Search for the cell housing the specified text and yield its (X, Y) center coordinate. 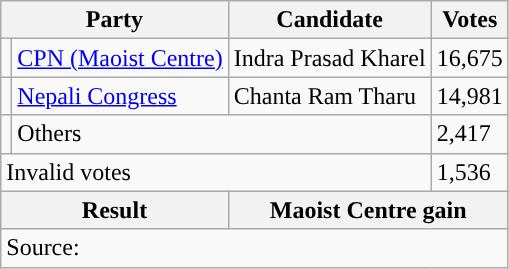
Result (114, 210)
Party (114, 20)
Maoist Centre gain (368, 210)
16,675 (470, 58)
Invalid votes (216, 172)
Candidate (330, 20)
2,417 (470, 134)
Others (222, 134)
Indra Prasad Kharel (330, 58)
Chanta Ram Tharu (330, 96)
14,981 (470, 96)
Nepali Congress (120, 96)
CPN (Maoist Centre) (120, 58)
Votes (470, 20)
1,536 (470, 172)
Source: (254, 248)
